Search for the cell housing the specified text and yield its (x, y) center coordinate. 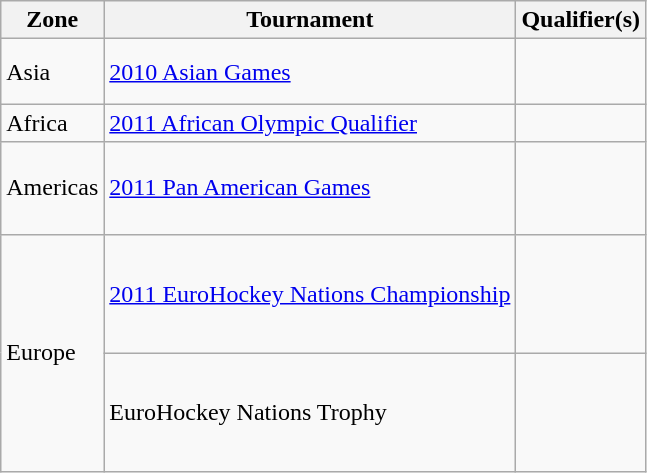
Asia (52, 72)
Qualifier(s) (581, 20)
2011 African Olympic Qualifier (310, 123)
EuroHockey Nations Trophy (310, 412)
2010 Asian Games (310, 72)
Americas (52, 188)
2011 EuroHockey Nations Championship (310, 294)
Tournament (310, 20)
Zone (52, 20)
Europe (52, 353)
Africa (52, 123)
2011 Pan American Games (310, 188)
